Pinpoint the cell where the given text exists, returning its (x, y) midpoint coordinate. 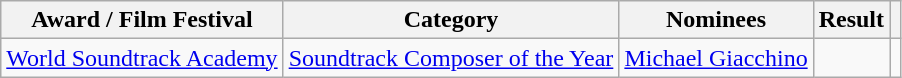
Nominees (716, 20)
Award / Film Festival (142, 20)
Category (451, 20)
Soundtrack Composer of the Year (451, 58)
Michael Giacchino (716, 58)
World Soundtrack Academy (142, 58)
Result (851, 20)
